Scan for the cell matching the given text and deliver its (X, Y) coordinate at center. 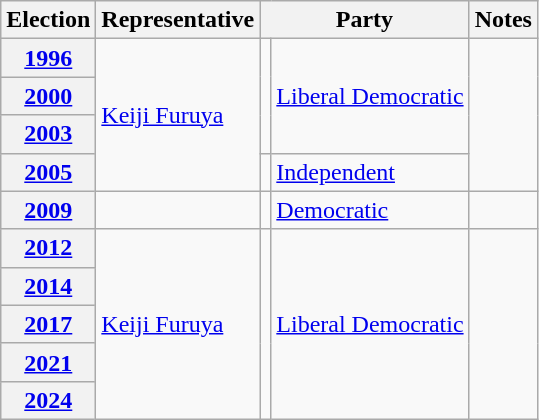
2021 (48, 362)
Notes (503, 20)
Democratic (370, 210)
Party (364, 20)
Election (48, 20)
2009 (48, 210)
2012 (48, 248)
2003 (48, 134)
2000 (48, 96)
2014 (48, 286)
1996 (48, 58)
Independent (370, 172)
2017 (48, 324)
2024 (48, 400)
2005 (48, 172)
Representative (178, 20)
